Provide the (X, Y) coordinate of the cell's center where the given text is located.  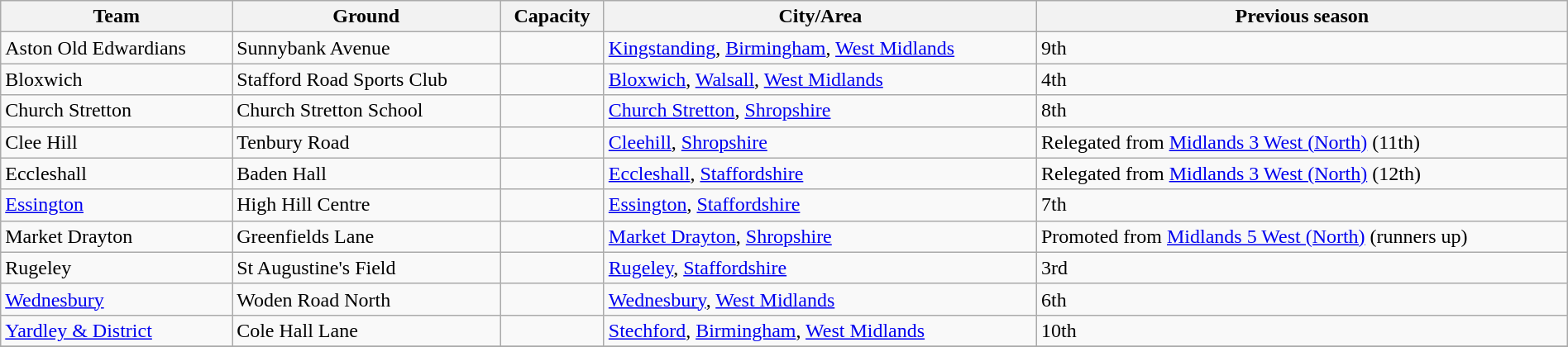
Church Stretton (117, 111)
Promoted from Midlands 5 West (North) (runners up) (1302, 236)
Team (117, 17)
9th (1302, 48)
Woden Road North (366, 299)
Baden Hall (366, 173)
Kingstanding, Birmingham, West Midlands (820, 48)
Bloxwich, Walsall, West Midlands (820, 79)
Market Drayton, Shropshire (820, 236)
10th (1302, 330)
Stafford Road Sports Club (366, 79)
Church Stretton, Shropshire (820, 111)
3rd (1302, 268)
Wednesbury (117, 299)
Rugeley (117, 268)
Wednesbury, West Midlands (820, 299)
Tenbury Road (366, 142)
Essington, Staffordshire (820, 205)
Eccleshall (117, 173)
Relegated from Midlands 3 West (North) (12th) (1302, 173)
Cole Hall Lane (366, 330)
St Augustine's Field (366, 268)
Greenfields Lane (366, 236)
Aston Old Edwardians (117, 48)
7th (1302, 205)
Capacity (552, 17)
8th (1302, 111)
Market Drayton (117, 236)
Rugeley, Staffordshire (820, 268)
Bloxwich (117, 79)
Stechford, Birmingham, West Midlands (820, 330)
City/Area (820, 17)
Sunnybank Avenue (366, 48)
Eccleshall, Staffordshire (820, 173)
Essington (117, 205)
Relegated from Midlands 3 West (North) (11th) (1302, 142)
Church Stretton School (366, 111)
High Hill Centre (366, 205)
Ground (366, 17)
4th (1302, 79)
Clee Hill (117, 142)
Previous season (1302, 17)
Yardley & District (117, 330)
6th (1302, 299)
Cleehill, Shropshire (820, 142)
